Pinpoint the cell where the given text exists, returning its [x, y] midpoint coordinate. 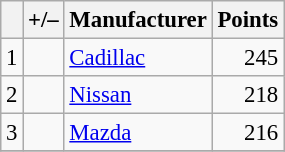
3 [12, 133]
Points [248, 20]
Nissan [138, 95]
216 [248, 133]
218 [248, 95]
+/– [44, 20]
Mazda [138, 133]
1 [12, 58]
Cadillac [138, 58]
245 [248, 58]
2 [12, 95]
Manufacturer [138, 20]
